Return [x, y] of the center of cell containing provided text 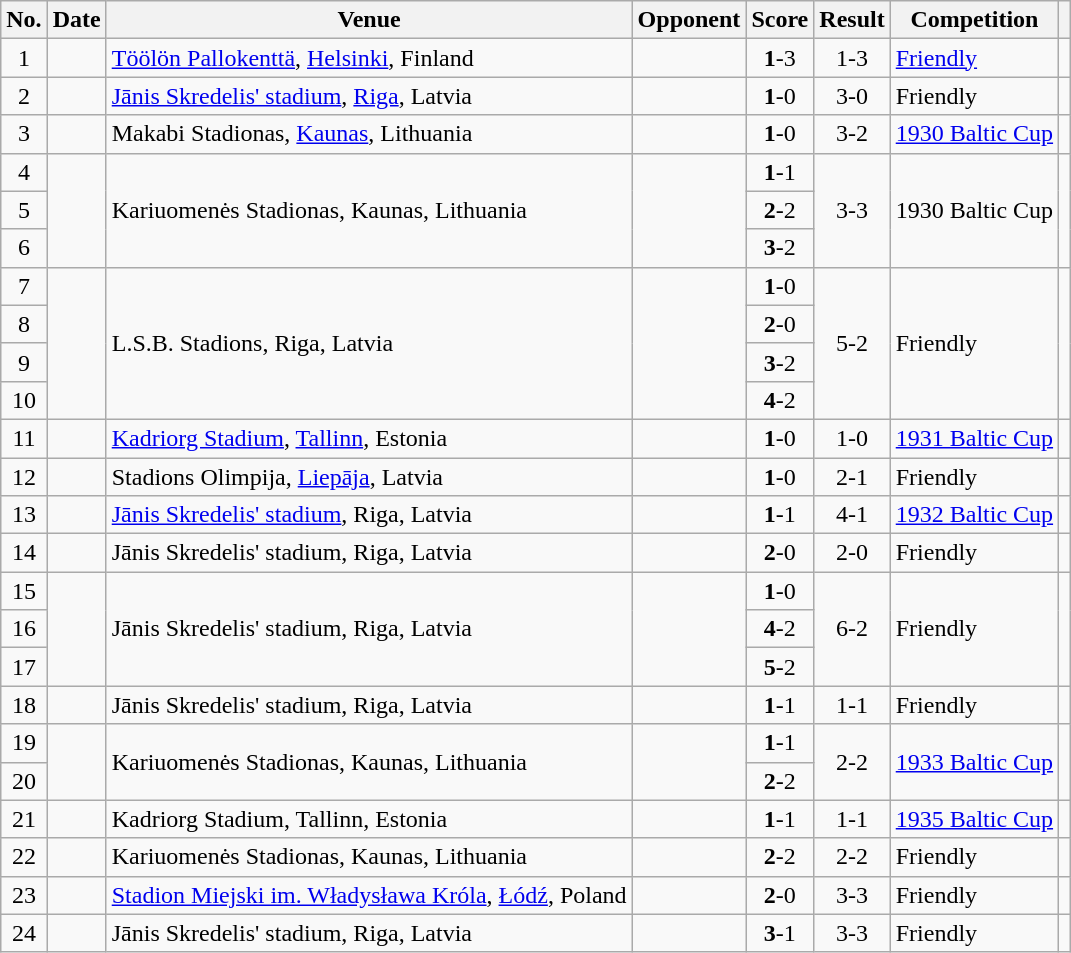
6-2 [852, 629]
21 [24, 819]
19 [24, 743]
15 [24, 591]
24 [24, 933]
Makabi Stadionas, Kaunas, Lithuania [369, 134]
13 [24, 515]
3 [24, 134]
1 [24, 58]
4-1 [852, 515]
14 [24, 553]
3-1 [780, 933]
1935 Baltic Cup [974, 819]
2 [24, 96]
Competition [974, 20]
18 [24, 705]
11 [24, 438]
2-1 [852, 477]
L.S.B. Stadions, Riga, Latvia [369, 343]
7 [24, 286]
16 [24, 629]
5 [24, 210]
1933 Baltic Cup [974, 762]
4 [24, 172]
No. [24, 20]
Score [780, 20]
12 [24, 477]
22 [24, 857]
6 [24, 248]
Venue [369, 20]
1932 Baltic Cup [974, 515]
10 [24, 400]
Stadions Olimpija, Liepāja, Latvia [369, 477]
Töölön Pallokenttä, Helsinki, Finland [369, 58]
Result [852, 20]
23 [24, 895]
17 [24, 667]
Date [76, 20]
Opponent [689, 20]
20 [24, 781]
Stadion Miejski im. Władysława Króla, Łódź, Poland [369, 895]
1931 Baltic Cup [974, 438]
3-0 [852, 96]
9 [24, 362]
8 [24, 324]
